Identify which cell holds the provided text, then report its [X, Y] central coordinate. 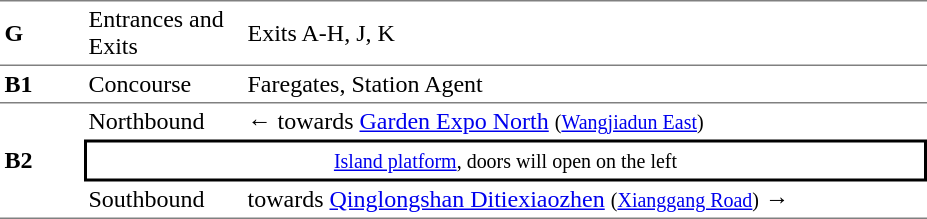
Entrances and Exits [164, 32]
B1 [42, 84]
Concourse [164, 84]
Island platform, doors will open on the left [506, 161]
Northbound [164, 122]
G [42, 32]
Faregates, Station Agent [585, 84]
← towards Garden Expo North (Wangjiadun East) [585, 122]
Exits A-H, J, K [585, 32]
